Capture the cell that displays the provided text and extract its [X, Y] central coordinate. 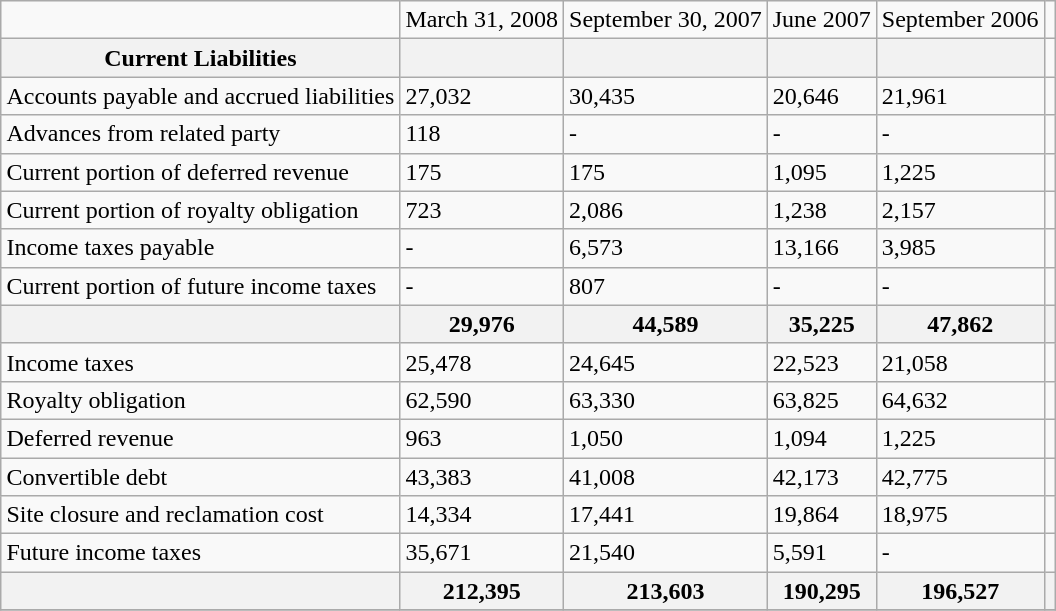
Advances from related party [200, 134]
1,050 [666, 438]
1,238 [822, 210]
5,591 [822, 553]
Accounts payable and accrued liabilities [200, 96]
20,646 [822, 96]
43,383 [482, 477]
Convertible debt [200, 477]
723 [482, 210]
42,173 [822, 477]
1,095 [822, 172]
24,645 [666, 362]
18,975 [960, 515]
Site closure and reclamation cost [200, 515]
14,334 [482, 515]
2,086 [666, 210]
21,961 [960, 96]
Current portion of royalty obligation [200, 210]
June 2007 [822, 20]
807 [666, 286]
Current Liabilities [200, 58]
17,441 [666, 515]
22,523 [822, 362]
27,032 [482, 96]
Current portion of deferred revenue [200, 172]
13,166 [822, 248]
Income taxes payable [200, 248]
3,985 [960, 248]
21,540 [666, 553]
Income taxes [200, 362]
118 [482, 134]
29,976 [482, 324]
Current portion of future income taxes [200, 286]
2,157 [960, 210]
6,573 [666, 248]
Royalty obligation [200, 400]
1,094 [822, 438]
44,589 [666, 324]
41,008 [666, 477]
63,825 [822, 400]
19,864 [822, 515]
64,632 [960, 400]
196,527 [960, 591]
March 31, 2008 [482, 20]
21,058 [960, 362]
30,435 [666, 96]
190,295 [822, 591]
963 [482, 438]
213,603 [666, 591]
62,590 [482, 400]
Deferred revenue [200, 438]
September 2006 [960, 20]
212,395 [482, 591]
35,671 [482, 553]
Future income taxes [200, 553]
63,330 [666, 400]
47,862 [960, 324]
September 30, 2007 [666, 20]
25,478 [482, 362]
35,225 [822, 324]
42,775 [960, 477]
